From the cell containing the given text, extract its center point as [x, y] coordinate. 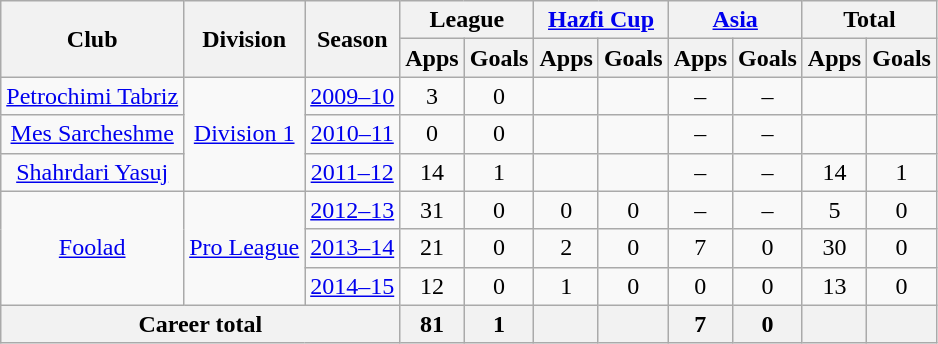
Asia [735, 20]
Career total [200, 324]
81 [432, 324]
Division [244, 39]
2 [566, 248]
Petrochimi Tabriz [92, 96]
Season [352, 39]
2013–14 [352, 248]
2012–13 [352, 210]
3 [432, 96]
2010–11 [352, 134]
Club [92, 39]
Shahrdari Yasuj [92, 172]
Hazfi Cup [601, 20]
Mes Sarcheshme [92, 134]
2014–15 [352, 286]
Pro League [244, 248]
2011–12 [352, 172]
League [467, 20]
Total [869, 20]
2009–10 [352, 96]
Foolad [92, 248]
13 [834, 286]
21 [432, 248]
31 [432, 210]
5 [834, 210]
30 [834, 248]
Division 1 [244, 134]
12 [432, 286]
